Output the (x, y) coordinate of the center of the cell containing the given text.  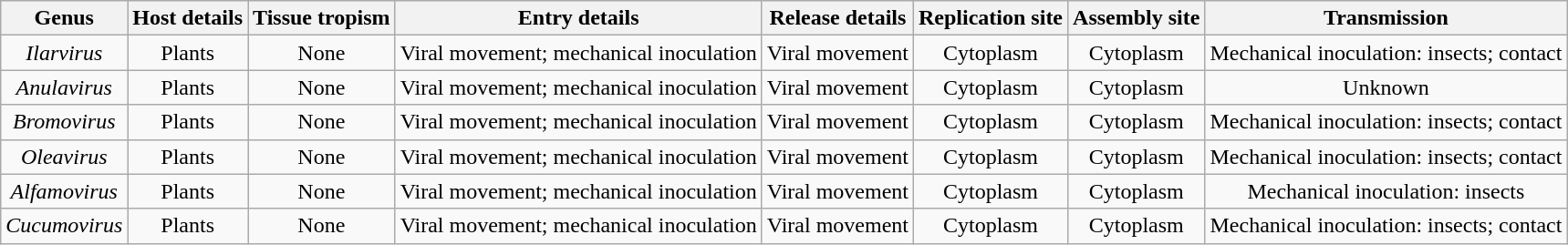
Mechanical inoculation: insects (1386, 191)
Transmission (1386, 18)
Cucumovirus (64, 226)
Genus (64, 18)
Bromovirus (64, 122)
Entry details (578, 18)
Host details (188, 18)
Alfamovirus (64, 191)
Release details (837, 18)
Tissue tropism (322, 18)
Ilarvirus (64, 53)
Replication site (991, 18)
Anulavirus (64, 87)
Unknown (1386, 87)
Oleavirus (64, 157)
Assembly site (1137, 18)
